Return [X, Y] of the center of cell containing provided text 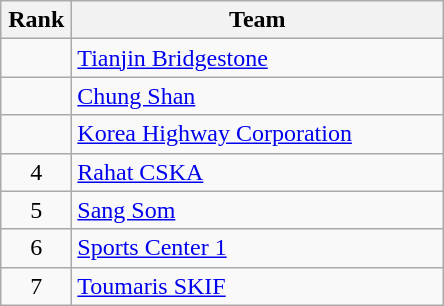
Toumaris SKIF [258, 286]
Sang Som [258, 210]
Rank [36, 20]
4 [36, 172]
Korea Highway Corporation [258, 134]
Team [258, 20]
Rahat CSKA [258, 172]
Sports Center 1 [258, 248]
5 [36, 210]
6 [36, 248]
Chung Shan [258, 96]
7 [36, 286]
Tianjin Bridgestone [258, 58]
